Extract the [X, Y] coordinate from the center of the cell holding the provided text.  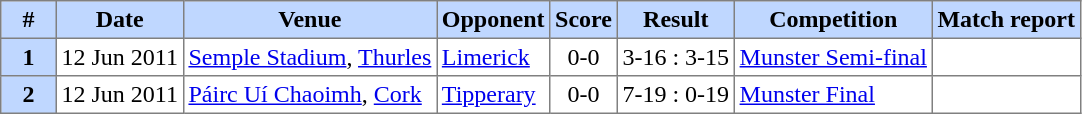
Munster Semi-final [833, 57]
Semple Stadium, Thurles [310, 57]
Opponent [494, 20]
1 [29, 57]
Result [676, 20]
Venue [310, 20]
7-19 : 0-19 [676, 95]
2 [29, 95]
Competition [833, 20]
Match report [1006, 20]
# [29, 20]
Páirc Uí Chaoimh, Cork [310, 95]
Tipperary [494, 95]
Score [584, 20]
Limerick [494, 57]
Munster Final [833, 95]
Date [120, 20]
3-16 : 3-15 [676, 57]
